Find where the given text appears and provide that cell's center as [X, Y] coordinate. 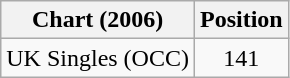
141 [241, 58]
Position [241, 20]
UK Singles (OCC) [98, 58]
Chart (2006) [98, 20]
